Locate the cell with the specified text and output its [x, y] center coordinate. 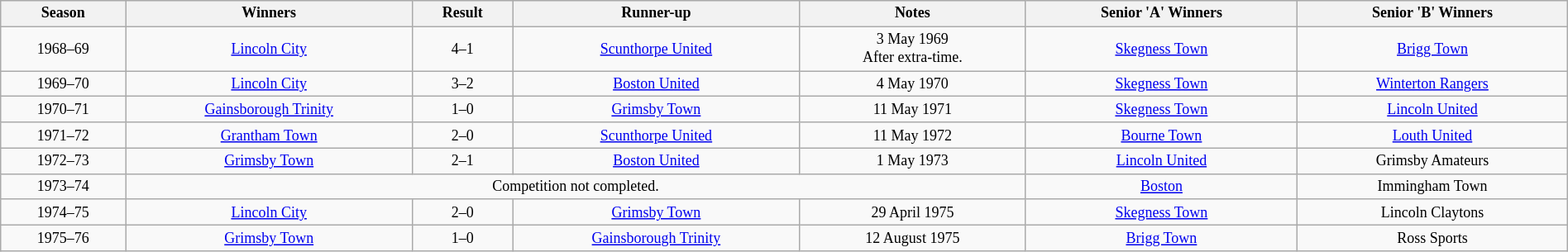
Senior 'A' Winners [1161, 13]
Competition not completed. [576, 187]
4 May 1970 [913, 84]
Immingham Town [1432, 187]
Grantham Town [269, 136]
Season [63, 13]
3 May 1969After extra-time. [913, 49]
Winterton Rangers [1432, 84]
4–1 [462, 49]
Notes [913, 13]
Louth United [1432, 136]
Result [462, 13]
1974–75 [63, 212]
1970–71 [63, 109]
1973–74 [63, 187]
Ross Sports [1432, 238]
1972–73 [63, 160]
1 May 1973 [913, 160]
1971–72 [63, 136]
1975–76 [63, 238]
Winners [269, 13]
Lincoln Claytons [1432, 212]
1968–69 [63, 49]
Senior 'B' Winners [1432, 13]
1969–70 [63, 84]
11 May 1971 [913, 109]
Bourne Town [1161, 136]
Grimsby Amateurs [1432, 160]
12 August 1975 [913, 238]
29 April 1975 [913, 212]
Runner-up [656, 13]
3–2 [462, 84]
2–1 [462, 160]
Boston [1161, 187]
11 May 1972 [913, 136]
